Output the (X, Y) coordinate of the center of the cell containing the given text.  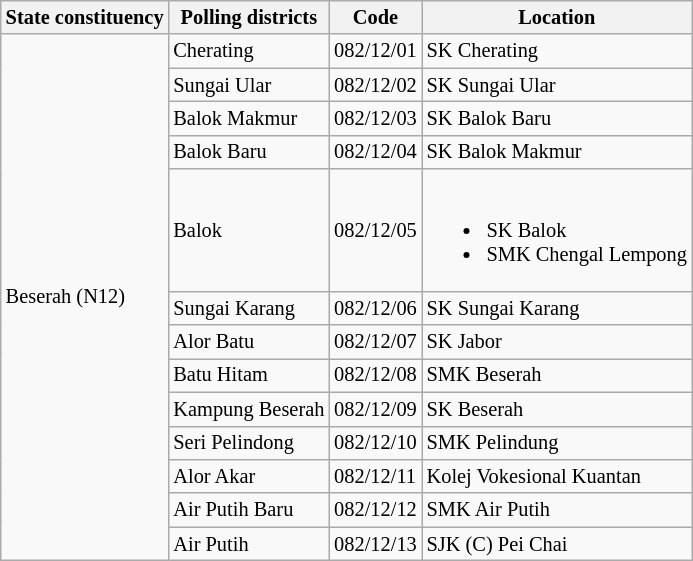
Balok (248, 230)
Sungai Ular (248, 85)
082/12/10 (375, 443)
Balok Makmur (248, 118)
082/12/04 (375, 152)
SK Jabor (557, 342)
Kolej Vokesional Kuantan (557, 476)
082/12/08 (375, 375)
SK Sungai Ular (557, 85)
SK Balok Baru (557, 118)
Code (375, 17)
Sungai Karang (248, 308)
Alor Akar (248, 476)
Beserah (N12) (85, 297)
SK Sungai Karang (557, 308)
Cherating (248, 51)
082/12/07 (375, 342)
082/12/13 (375, 544)
082/12/09 (375, 409)
Seri Pelindong (248, 443)
Balok Baru (248, 152)
SJK (C) Pei Chai (557, 544)
082/12/06 (375, 308)
082/12/05 (375, 230)
Polling districts (248, 17)
SK Cherating (557, 51)
082/12/03 (375, 118)
Location (557, 17)
SK Beserah (557, 409)
SMK Beserah (557, 375)
082/12/11 (375, 476)
082/12/02 (375, 85)
SMK Air Putih (557, 510)
082/12/12 (375, 510)
Air Putih (248, 544)
Kampung Beserah (248, 409)
SMK Pelindung (557, 443)
Air Putih Baru (248, 510)
082/12/01 (375, 51)
Alor Batu (248, 342)
SK Balok Makmur (557, 152)
Batu Hitam (248, 375)
State constituency (85, 17)
SK BalokSMK Chengal Lempong (557, 230)
